Identify which cell holds the provided text, then report its (X, Y) central coordinate. 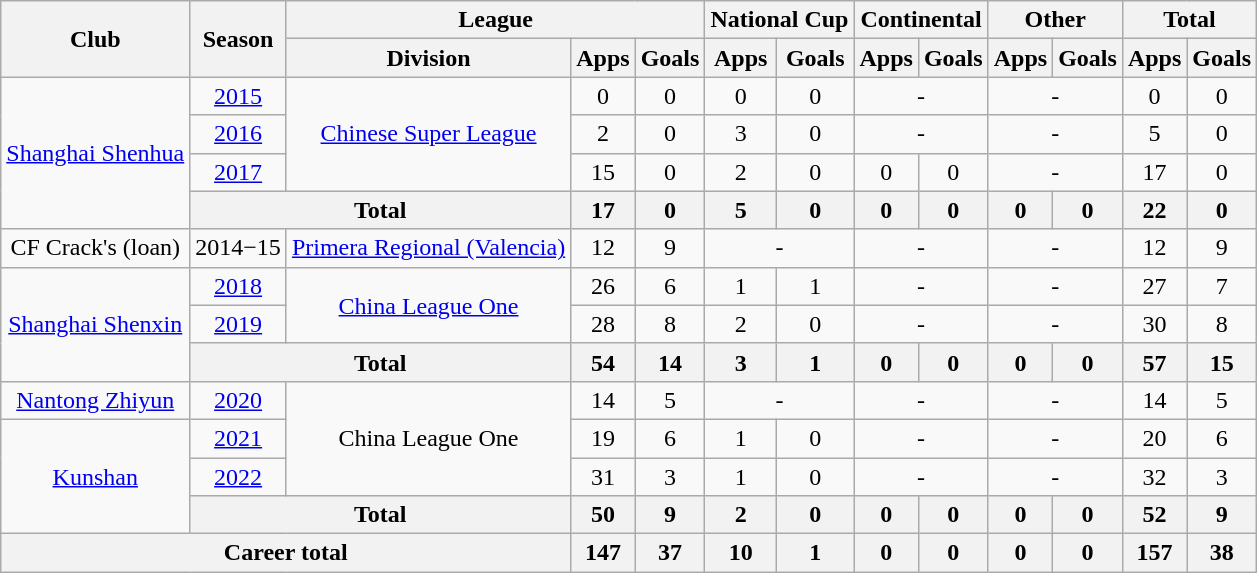
2021 (238, 438)
147 (603, 553)
10 (741, 553)
Other (1055, 20)
32 (1154, 477)
Shanghai Shenxin (96, 324)
League (495, 20)
50 (603, 515)
Primera Regional (Valencia) (428, 248)
2017 (238, 172)
54 (603, 362)
2015 (238, 96)
National Cup (780, 20)
Division (428, 58)
2019 (238, 324)
7 (1222, 286)
Shanghai Shenhua (96, 153)
2022 (238, 477)
2018 (238, 286)
52 (1154, 515)
2014−15 (238, 248)
Kunshan (96, 476)
Chinese Super League (428, 134)
37 (670, 553)
CF Crack's (loan) (96, 248)
19 (603, 438)
2020 (238, 400)
Career total (286, 553)
30 (1154, 324)
28 (603, 324)
31 (603, 477)
Nantong Zhiyun (96, 400)
Season (238, 39)
26 (603, 286)
157 (1154, 553)
27 (1154, 286)
20 (1154, 438)
57 (1154, 362)
38 (1222, 553)
Continental (921, 20)
2016 (238, 134)
22 (1154, 210)
Club (96, 39)
